From the cell containing the given text, extract its center point as (X, Y) coordinate. 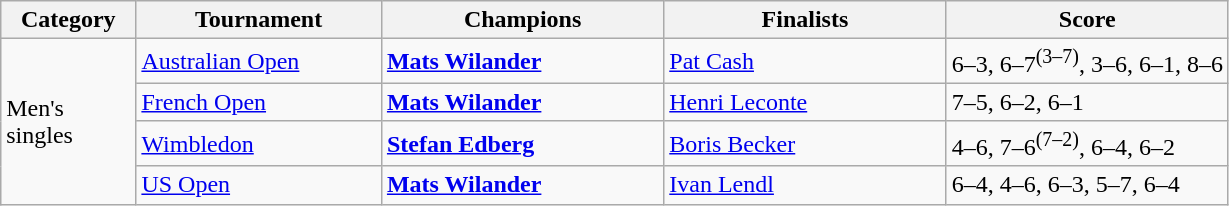
Tournament (259, 20)
Finalists (805, 20)
Score (1087, 20)
Ivan Lendl (805, 185)
Pat Cash (805, 62)
4–6, 7–6(7–2), 6–4, 6–2 (1087, 144)
6–4, 4–6, 6–3, 5–7, 6–4 (1087, 185)
Stefan Edberg (522, 144)
Champions (522, 20)
7–5, 6–2, 6–1 (1087, 102)
French Open (259, 102)
Wimbledon (259, 144)
6–3, 6–7(3–7), 3–6, 6–1, 8–6 (1087, 62)
Category (68, 20)
Australian Open (259, 62)
Men'ssingles (68, 122)
Henri Leconte (805, 102)
Boris Becker (805, 144)
US Open (259, 185)
